For the text-containing cell, return its midpoint in (x, y) coordinate format. 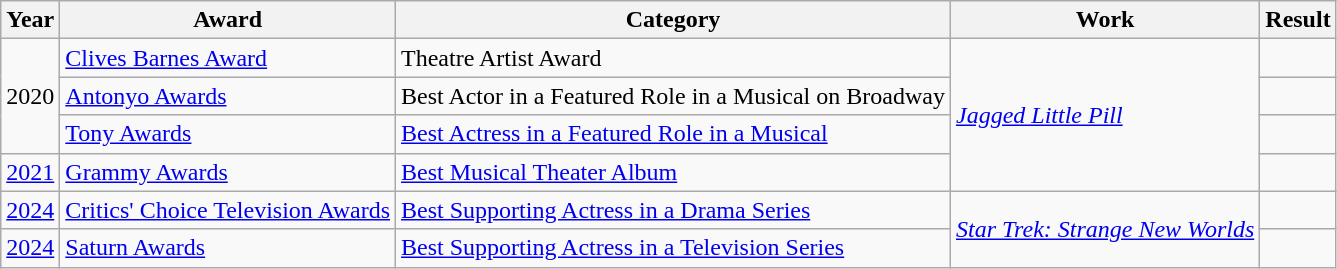
Best Supporting Actress in a Television Series (674, 248)
Best Actor in a Featured Role in a Musical on Broadway (674, 96)
2021 (30, 172)
Result (1298, 20)
Award (228, 20)
Best Supporting Actress in a Drama Series (674, 210)
Work (1104, 20)
Grammy Awards (228, 172)
Critics' Choice Television Awards (228, 210)
Antonyo Awards (228, 96)
Best Actress in a Featured Role in a Musical (674, 134)
Saturn Awards (228, 248)
Tony Awards (228, 134)
Year (30, 20)
Jagged Little Pill (1104, 115)
Best Musical Theater Album (674, 172)
Clives Barnes Award (228, 58)
Category (674, 20)
Theatre Artist Award (674, 58)
Star Trek: Strange New Worlds (1104, 229)
2020 (30, 96)
